Capture the cell that displays the provided text and extract its (X, Y) central coordinate. 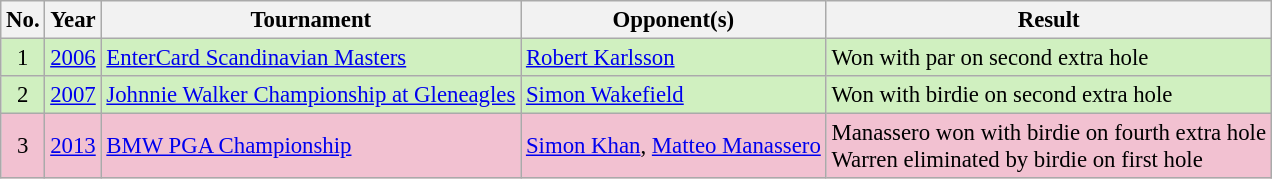
2006 (73, 58)
Won with birdie on second extra hole (1048, 95)
1 (23, 58)
Tournament (311, 20)
Robert Karlsson (674, 58)
2013 (73, 146)
Result (1048, 20)
EnterCard Scandinavian Masters (311, 58)
2007 (73, 95)
No. (23, 20)
2 (23, 95)
Year (73, 20)
BMW PGA Championship (311, 146)
Johnnie Walker Championship at Gleneagles (311, 95)
3 (23, 146)
Manassero won with birdie on fourth extra holeWarren eliminated by birdie on first hole (1048, 146)
Simon Khan, Matteo Manassero (674, 146)
Won with par on second extra hole (1048, 58)
Opponent(s) (674, 20)
Simon Wakefield (674, 95)
